Provide the (X, Y) coordinate of the cell's center where the given text is located.  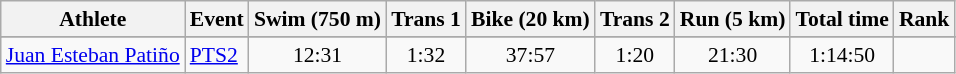
21:30 (733, 55)
Rank (924, 19)
Trans 2 (635, 19)
Trans 1 (426, 19)
1:32 (426, 55)
Athlete (93, 19)
Juan Esteban Patiño (93, 55)
Swim (750 m) (318, 19)
Event (217, 19)
Bike (20 km) (530, 19)
Run (5 km) (733, 19)
12:31 (318, 55)
37:57 (530, 55)
Total time (842, 19)
1:14:50 (842, 55)
PTS2 (217, 55)
1:20 (635, 55)
